Find where the given text appears and provide that cell's center as [x, y] coordinate. 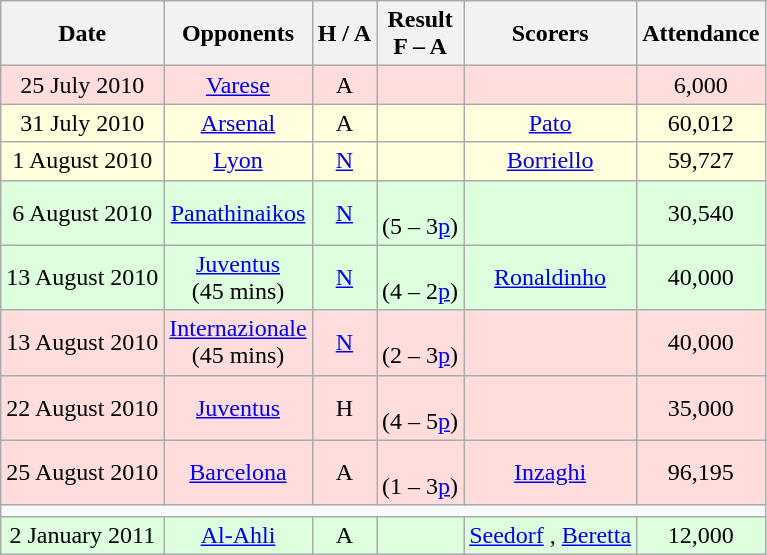
Arsenal [238, 123]
Opponents [238, 34]
12,000 [701, 535]
2 January 2011 [82, 535]
(4 – 2p) [420, 278]
(1 – 3p) [420, 472]
35,000 [701, 408]
Ronaldinho [550, 278]
Lyon [238, 161]
(2 – 3p) [420, 342]
Juventus [238, 408]
22 August 2010 [82, 408]
6 August 2010 [82, 212]
Internazionale(45 mins) [238, 342]
Barcelona [238, 472]
Juventus(45 mins) [238, 278]
(4 – 5p) [420, 408]
Panathinaikos [238, 212]
60,012 [701, 123]
31 July 2010 [82, 123]
Al-Ahli [238, 535]
(5 – 3p) [420, 212]
Varese [238, 85]
Scorers [550, 34]
Seedorf , Beretta [550, 535]
Date [82, 34]
H [344, 408]
59,727 [701, 161]
1 August 2010 [82, 161]
6,000 [701, 85]
25 August 2010 [82, 472]
30,540 [701, 212]
Pato [550, 123]
25 July 2010 [82, 85]
Attendance [701, 34]
96,195 [701, 472]
Inzaghi [550, 472]
Borriello [550, 161]
H / A [344, 34]
ResultF – A [420, 34]
